Capture the cell that displays the provided text and extract its (x, y) central coordinate. 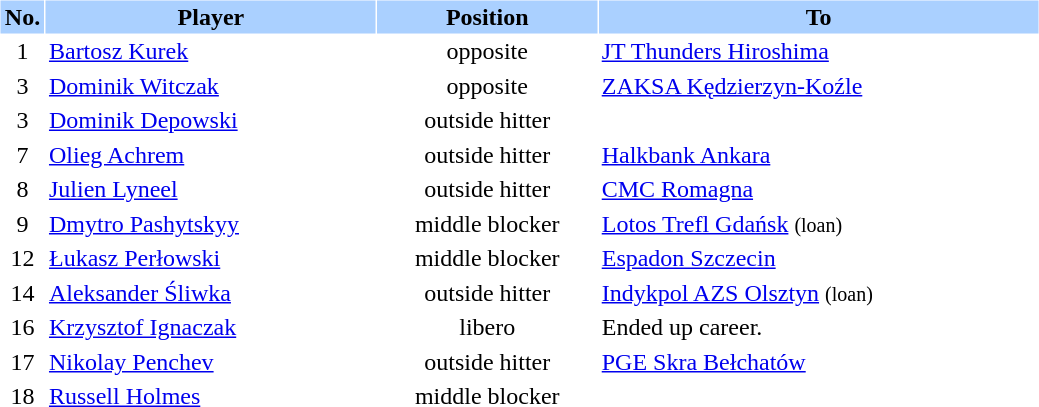
Nikolay Penchev (211, 362)
7 (22, 154)
Dmytro Pashytskyy (211, 224)
Halkbank Ankara (819, 154)
Dominik Witczak (211, 86)
Indykpol AZS Olsztyn (loan) (819, 292)
Julien Lyneel (211, 190)
1 (22, 52)
PGE Skra Bełchatów (819, 362)
8 (22, 190)
CMC Romagna (819, 190)
libero (487, 328)
JT Thunders Hiroshima (819, 52)
Player (211, 16)
16 (22, 328)
Espadon Szczecin (819, 258)
9 (22, 224)
To (819, 16)
Lotos Trefl Gdańsk (loan) (819, 224)
Krzysztof Ignaczak (211, 328)
Łukasz Perłowski (211, 258)
Position (487, 16)
Olieg Achrem (211, 154)
Aleksander Śliwka (211, 292)
14 (22, 292)
17 (22, 362)
No. (22, 16)
ZAKSA Kędzierzyn-Koźle (819, 86)
Bartosz Kurek (211, 52)
Ended up career. (819, 328)
Dominik Depowski (211, 120)
12 (22, 258)
